Extract the [X, Y] coordinate from the center of the cell holding the provided text.  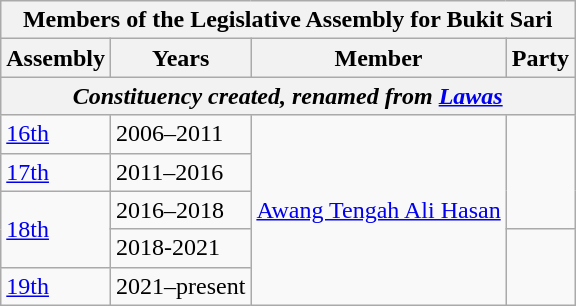
Awang Tengah Ali Hasan [378, 210]
Members of the Legislative Assembly for Bukit Sari [288, 20]
17th [56, 172]
Years [180, 58]
2006–2011 [180, 134]
Party [540, 58]
Constituency created, renamed from Lawas [288, 96]
2021–present [180, 286]
19th [56, 286]
2016–2018 [180, 210]
16th [56, 134]
18th [56, 229]
2018-2021 [180, 248]
2011–2016 [180, 172]
Assembly [56, 58]
Member [378, 58]
